Find where the given text appears and provide that cell's center as [X, Y] coordinate. 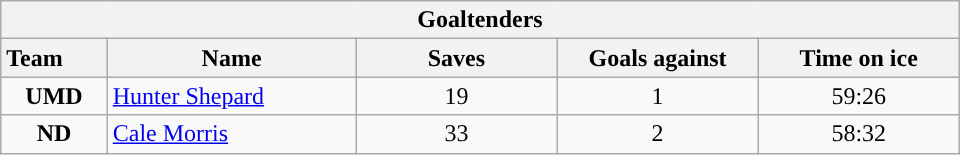
Time on ice [858, 58]
Saves [456, 58]
Goals against [658, 58]
59:26 [858, 96]
1 [658, 96]
Cale Morris [232, 134]
58:32 [858, 134]
Team [54, 58]
ND [54, 134]
2 [658, 134]
19 [456, 96]
Name [232, 58]
UMD [54, 96]
33 [456, 134]
Hunter Shepard [232, 96]
Goaltenders [480, 20]
